Scan for the cell matching the given text and deliver its [x, y] coordinate at center. 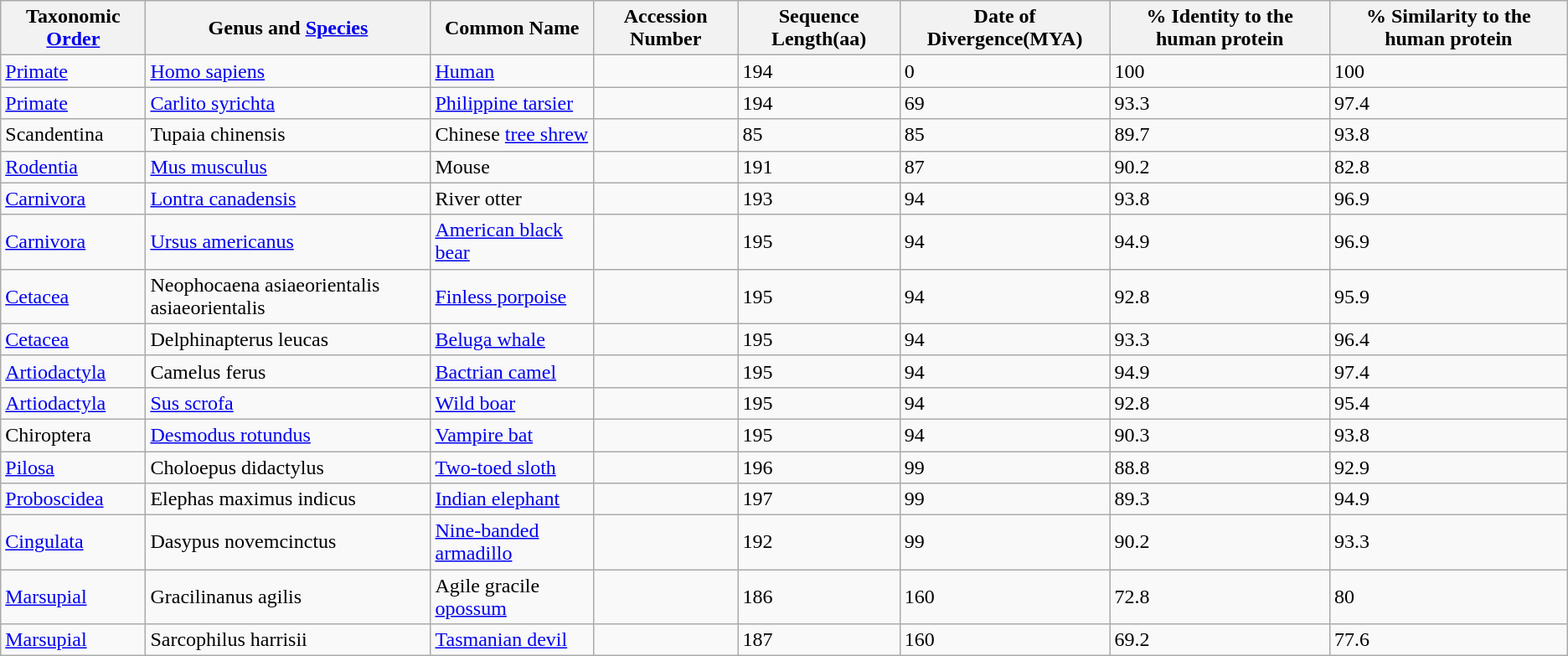
89.3 [1220, 499]
0 [1005, 71]
72.8 [1220, 597]
196 [819, 467]
Tupaia chinensis [288, 135]
Gracilinanus agilis [288, 597]
77.6 [1448, 640]
Sarcophilus harrisii [288, 640]
Elephas maximus indicus [288, 499]
88.8 [1220, 467]
River otter [512, 199]
96.4 [1448, 339]
Agile gracile opossum [512, 597]
Delphinapterus leucas [288, 339]
Ursus americanus [288, 241]
Neophocaena asiaeorientalis asiaeorientalis [288, 297]
Common Name [512, 28]
95.4 [1448, 403]
Finless porpoise [512, 297]
90.3 [1220, 435]
Cingulata [74, 543]
Nine-banded armadillo [512, 543]
187 [819, 640]
197 [819, 499]
Genus and Species [288, 28]
82.8 [1448, 167]
Pilosa [74, 467]
191 [819, 167]
Proboscidea [74, 499]
Dasypus novemcinctus [288, 543]
89.7 [1220, 135]
Lontra canadensis [288, 199]
87 [1005, 167]
% Similarity to the human protein [1448, 28]
Chiroptera [74, 435]
80 [1448, 597]
Choloepus didactylus [288, 467]
Vampire bat [512, 435]
Sus scrofa [288, 403]
Homo sapiens [288, 71]
Mus musculus [288, 167]
Chinese tree shrew [512, 135]
69 [1005, 103]
Human [512, 71]
Beluga whale [512, 339]
American black bear [512, 241]
Scandentina [74, 135]
Mouse [512, 167]
Desmodus rotundus [288, 435]
193 [819, 199]
Rodentia [74, 167]
92.9 [1448, 467]
Tasmanian devil [512, 640]
Wild boar [512, 403]
69.2 [1220, 640]
Camelus ferus [288, 371]
Philippine tarsier [512, 103]
% Identity to the human protein [1220, 28]
Indian elephant [512, 499]
186 [819, 597]
Sequence Length(aa) [819, 28]
95.9 [1448, 297]
Date of Divergence(MYA) [1005, 28]
192 [819, 543]
Two-toed sloth [512, 467]
Taxonomic Order [74, 28]
Accession Number [665, 28]
Bactrian camel [512, 371]
Carlito syrichta [288, 103]
